Find where the given text appears and provide that cell's center as [X, Y] coordinate. 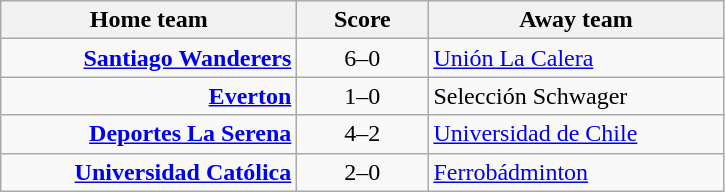
Ferrobádminton [576, 172]
Unión La Calera [576, 58]
Universidad Católica [149, 172]
1–0 [362, 96]
Score [362, 20]
Santiago Wanderers [149, 58]
Universidad de Chile [576, 134]
Home team [149, 20]
4–2 [362, 134]
Deportes La Serena [149, 134]
2–0 [362, 172]
6–0 [362, 58]
Away team [576, 20]
Everton [149, 96]
Selección Schwager [576, 96]
